Locate the cell with the specified text and output its [x, y] center coordinate. 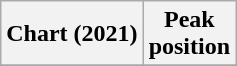
Chart (2021) [72, 34]
Peakposition [189, 34]
